Scan for the cell matching the given text and deliver its [X, Y] coordinate at center. 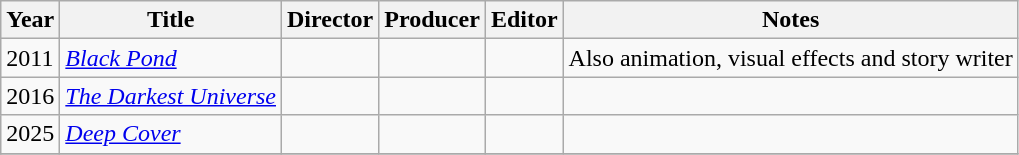
Director [330, 20]
Notes [790, 20]
Deep Cover [171, 134]
Also animation, visual effects and story writer [790, 58]
Editor [524, 20]
2011 [30, 58]
Title [171, 20]
Year [30, 20]
2016 [30, 96]
Black Pond [171, 58]
Producer [432, 20]
2025 [30, 134]
The Darkest Universe [171, 96]
